For the text-containing cell, return its midpoint in [x, y] coordinate format. 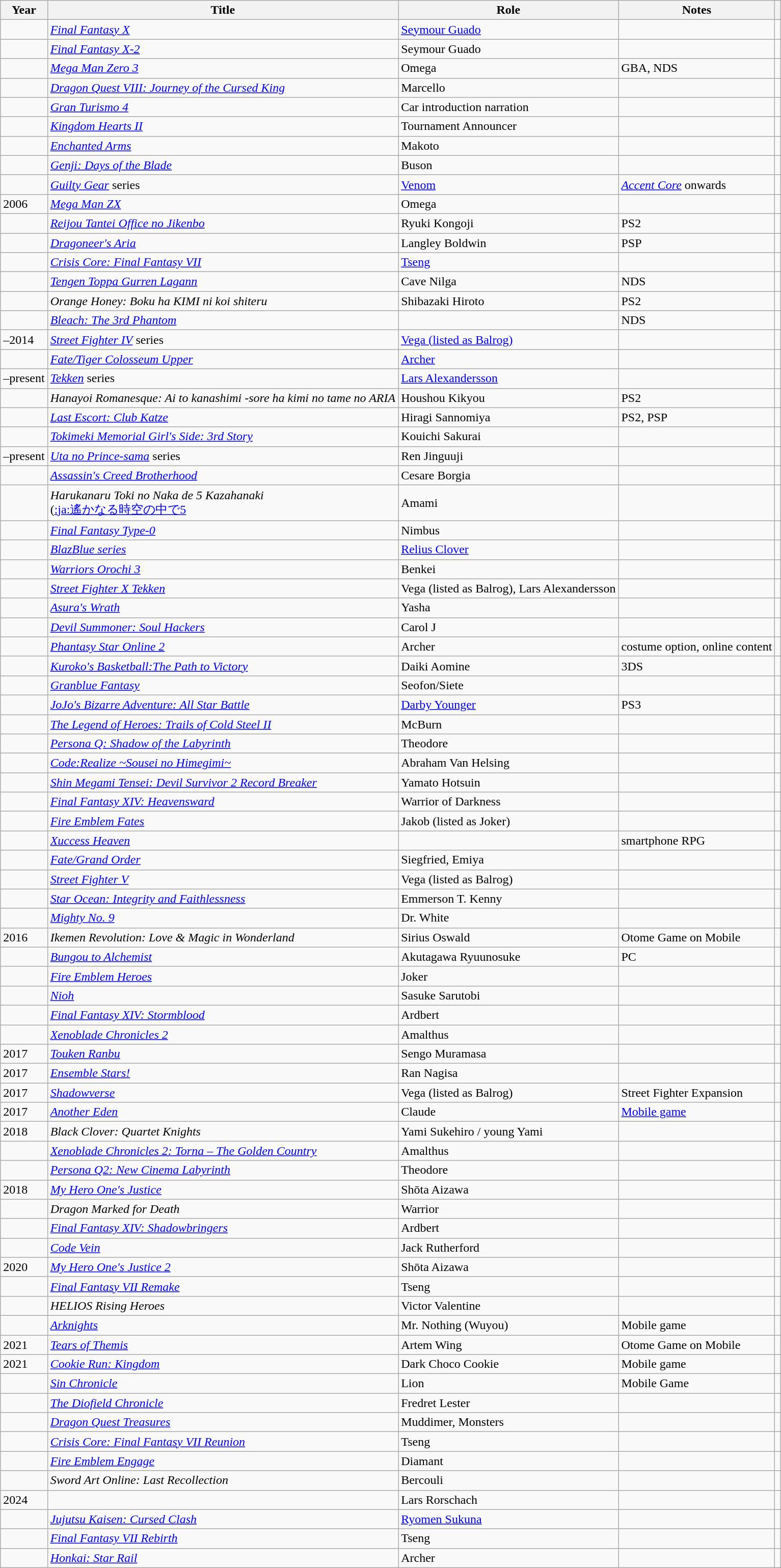
Crisis Core: Final Fantasy VII [223, 262]
Ensemble Stars! [223, 1073]
Siegfried, Emiya [508, 860]
Makoto [508, 146]
Marcello [508, 88]
Xenoblade Chronicles 2 [223, 1035]
Buson [508, 165]
–2014 [24, 340]
Star Ocean: Integrity and Faithlessness [223, 899]
smartphone RPG [697, 841]
Crisis Core: Final Fantasy VII Reunion [223, 1442]
Last Escort: Club Katze [223, 417]
Title [223, 10]
Touken Ranbu [223, 1054]
Shadowverse [223, 1093]
The Legend of Heroes: Trails of Cold Steel II [223, 724]
Emmerson T. Kenny [508, 899]
Seofon/Siete [508, 685]
PS3 [697, 705]
Cesare Borgia [508, 475]
Shin Megami Tensei: Devil Survivor 2 Record Breaker [223, 782]
Fate/Grand Order [223, 860]
Jack Rutherford [508, 1248]
Tengen Toppa Gurren Lagann [223, 282]
Tournament Announcer [508, 126]
Yami Sukehiro / young Yami [508, 1131]
Claude [508, 1112]
Street Fighter Expansion [697, 1093]
Tekken series [223, 379]
Darby Younger [508, 705]
Uta no Prince-sama series [223, 456]
Yamato Hotsuin [508, 782]
Final Fantasy XIV: Stormblood [223, 1015]
Gran Turismo 4 [223, 107]
Asura's Wrath [223, 608]
Car introduction narration [508, 107]
Fredret Lester [508, 1403]
Diamant [508, 1461]
Cave Nilga [508, 282]
Dragon Quest VIII: Journey of the Cursed King [223, 88]
Honkai: Star Rail [223, 1558]
Street Fighter IV series [223, 340]
Hiragi Sannomiya [508, 417]
Mega Man ZX [223, 204]
Accent Core onwards [697, 184]
Nimbus [508, 530]
2016 [24, 937]
Victor Valentine [508, 1306]
Genji: Days of the Blade [223, 165]
Harukanaru Toki no Naka de 5 Kazahanaki(:ja:遙かなる時空の中で5 [223, 503]
Ryomen Sukuna [508, 1519]
Muddimer, Monsters [508, 1422]
Phantasy Star Online 2 [223, 646]
Xenoblade Chronicles 2: Torna – The Golden Country [223, 1151]
Sengo Muramasa [508, 1054]
BlazBlue series [223, 550]
Relius Clover [508, 550]
Amami [508, 503]
Year [24, 10]
Arknights [223, 1325]
Akutagawa Ryuunosuke [508, 957]
Final Fantasy VII Rebirth [223, 1538]
Final Fantasy Type-0 [223, 530]
PC [697, 957]
Granblue Fantasy [223, 685]
Persona Q: Shadow of the Labyrinth [223, 744]
Notes [697, 10]
3DS [697, 666]
Lion [508, 1384]
costume option, online content [697, 646]
Fate/Tiger Colosseum Upper [223, 359]
The Diofield Chronicle [223, 1403]
Ikemen Revolution: Love & Magic in Wonderland [223, 937]
Bungou to Alchemist [223, 957]
Yasha [508, 608]
PS2, PSP [697, 417]
Kouichi Sakurai [508, 437]
Street Fighter X Tekken [223, 588]
JoJo's Bizarre Adventure: All Star Battle [223, 705]
Benkei [508, 569]
Tears of Themis [223, 1344]
Ran Nagisa [508, 1073]
Street Fighter V [223, 879]
Kuroko's Basketball:The Path to Victory [223, 666]
Final Fantasy XIV: Heavensward [223, 802]
Guilty Gear series [223, 184]
Houshou Kikyou [508, 398]
Mobile Game [697, 1384]
Langley Boldwin [508, 243]
Tokimeki Memorial Girl's Side: 3rd Story [223, 437]
Cookie Run: Kingdom [223, 1364]
Ryuki Kongoji [508, 223]
Code Vein [223, 1248]
Abraham Van Helsing [508, 763]
Reijou Tantei Office no Jikenbo [223, 223]
GBA, NDS [697, 68]
Ren Jinguuji [508, 456]
Jujutsu Kaisen: Cursed Clash [223, 1519]
My Hero One's Justice [223, 1189]
Nioh [223, 995]
Mega Man Zero 3 [223, 68]
Fire Emblem Heroes [223, 976]
Final Fantasy VII Remake [223, 1286]
Dragon Quest Treasures [223, 1422]
Orange Honey: Boku ha KIMI ni koi shiteru [223, 301]
Jakob (listed as Joker) [508, 821]
Mighty No. 9 [223, 918]
Bleach: The 3rd Phantom [223, 320]
Black Clover: Quartet Knights [223, 1131]
Final Fantasy X [223, 30]
Warrior of Darkness [508, 802]
Artem Wing [508, 1344]
My Hero One's Justice 2 [223, 1267]
Persona Q2: New Cinema Labyrinth [223, 1170]
Devil Summoner: Soul Hackers [223, 627]
2006 [24, 204]
PSP [697, 243]
Joker [508, 976]
Role [508, 10]
Sin Chronicle [223, 1384]
Carol J [508, 627]
Sword Art Online: Last Recollection [223, 1480]
Bercouli [508, 1480]
Another Eden [223, 1112]
Shibazaki Hiroto [508, 301]
Final Fantasy XIV: Shadowbringers [223, 1228]
Code:Realize ~Sousei no Himegimi~ [223, 763]
Daiki Aomine [508, 666]
2024 [24, 1500]
Fire Emblem Fates [223, 821]
Final Fantasy X-2 [223, 49]
Dragoneer's Aria [223, 243]
Venom [508, 184]
Dragon Marked for Death [223, 1209]
Enchanted Arms [223, 146]
McBurn [508, 724]
Dr. White [508, 918]
Kingdom Hearts II [223, 126]
Lars Alexandersson [508, 379]
Assassin's Creed Brotherhood [223, 475]
Warriors Orochi 3 [223, 569]
Xuccess Heaven [223, 841]
2020 [24, 1267]
Warrior [508, 1209]
Vega (listed as Balrog), Lars Alexandersson [508, 588]
Hanayoi Romanesque: Ai to kanashimi -sore ha kimi no tame no ARIA [223, 398]
Mr. Nothing (Wuyou) [508, 1325]
HELIOS Rising Heroes [223, 1306]
Fire Emblem Engage [223, 1461]
Sirius Oswald [508, 937]
Sasuke Sarutobi [508, 995]
Lars Rorschach [508, 1500]
Dark Choco Cookie [508, 1364]
